Output the [x, y] coordinate of the center of the cell containing the given text.  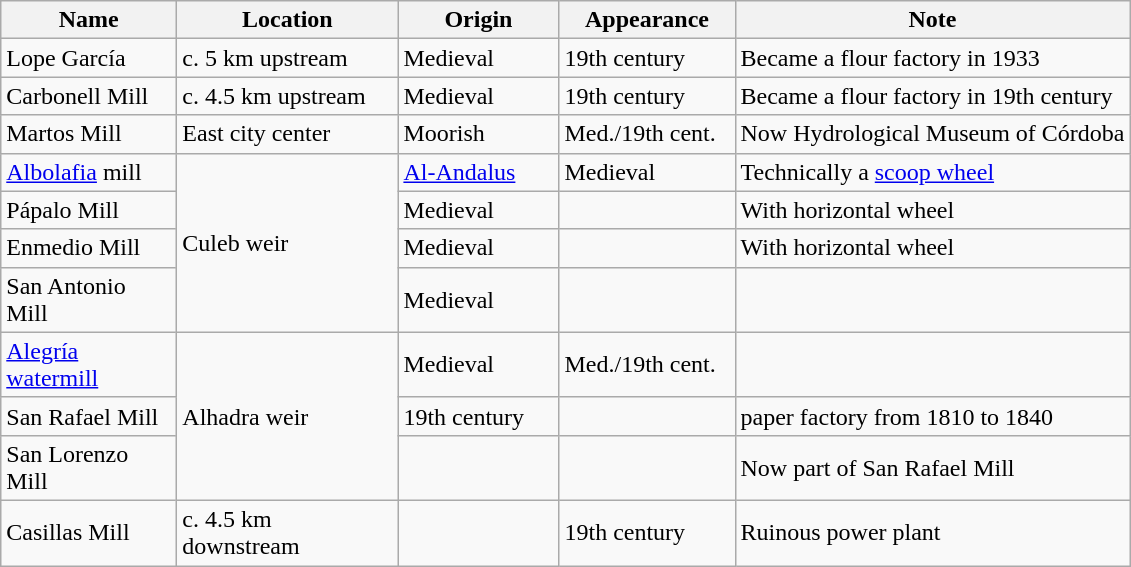
Technically a scoop wheel [932, 172]
Origin [478, 20]
Appearance [647, 20]
c. 5 km upstream [288, 58]
San Rafael Mill [89, 416]
Culeb weir [288, 242]
Martos Mill [89, 134]
Pápalo Mill [89, 210]
Alegría watermill [89, 364]
Moorish [478, 134]
Name [89, 20]
paper factory from 1810 to 1840 [932, 416]
San Lorenzo Mill [89, 468]
Ruinous power plant [932, 532]
San Antonio Mill [89, 300]
East city center [288, 134]
Became a flour factory in 1933 [932, 58]
Became a flour factory in 19th century [932, 96]
Now part of San Rafael Mill [932, 468]
Location [288, 20]
Enmedio Mill [89, 248]
Albolafia mill [89, 172]
Casillas Mill [89, 532]
c. 4.5 km upstream [288, 96]
Lope García [89, 58]
Note [932, 20]
Alhadra weir [288, 416]
Al-Andalus [478, 172]
c. 4.5 km downstream [288, 532]
Carbonell Mill [89, 96]
Now Hydrological Museum of Córdoba [932, 134]
